Locate the cell with the specified text and output its (x, y) center coordinate. 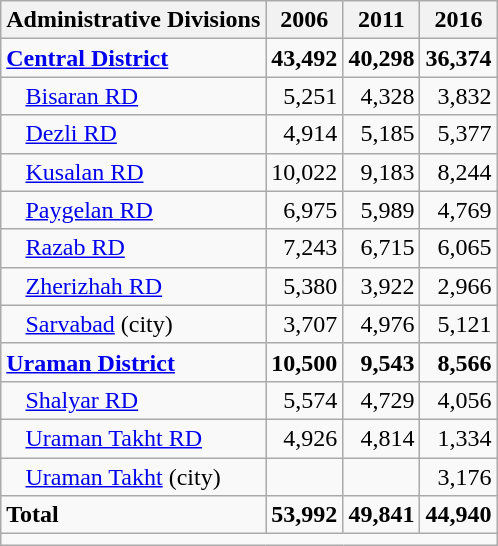
2,966 (458, 286)
Shalyar RD (134, 400)
3,922 (382, 286)
5,989 (382, 210)
6,975 (304, 210)
Total (134, 515)
Central District (134, 58)
7,243 (304, 248)
2011 (382, 20)
6,065 (458, 248)
4,328 (382, 96)
5,380 (304, 286)
5,574 (304, 400)
4,976 (382, 324)
Administrative Divisions (134, 20)
1,334 (458, 438)
Paygelan RD (134, 210)
4,056 (458, 400)
4,729 (382, 400)
2006 (304, 20)
5,121 (458, 324)
8,566 (458, 362)
Razab RD (134, 248)
Uraman Takht RD (134, 438)
4,914 (304, 134)
Dezli RD (134, 134)
Kusalan RD (134, 172)
5,251 (304, 96)
5,377 (458, 134)
5,185 (382, 134)
3,707 (304, 324)
3,832 (458, 96)
9,183 (382, 172)
4,814 (382, 438)
3,176 (458, 477)
2016 (458, 20)
Bisaran RD (134, 96)
10,022 (304, 172)
Uraman District (134, 362)
49,841 (382, 515)
8,244 (458, 172)
6,715 (382, 248)
9,543 (382, 362)
36,374 (458, 58)
Uraman Takht (city) (134, 477)
10,500 (304, 362)
44,940 (458, 515)
43,492 (304, 58)
40,298 (382, 58)
Sarvabad (city) (134, 324)
4,926 (304, 438)
4,769 (458, 210)
Zherizhah RD (134, 286)
53,992 (304, 515)
